Pinpoint the cell where the given text exists, returning its [x, y] midpoint coordinate. 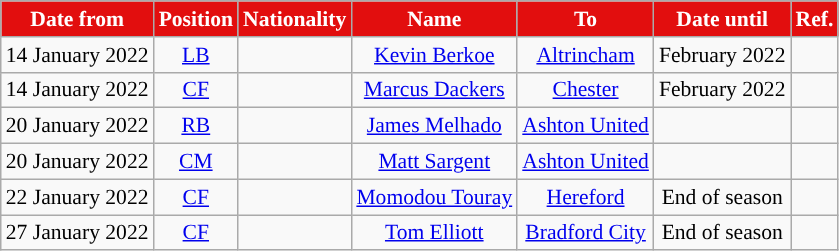
Matt Sargent [434, 162]
27 January 2022 [78, 233]
Hereford [586, 197]
Nationality [294, 19]
James Melhado [434, 126]
LB [196, 55]
To [586, 19]
Position [196, 19]
Tom Elliott [434, 233]
Kevin Berkoe [434, 55]
Altrincham [586, 55]
22 January 2022 [78, 197]
Momodou Touray [434, 197]
Bradford City [586, 233]
RB [196, 126]
CM [196, 162]
Date until [722, 19]
Name [434, 19]
Ref. [814, 19]
Marcus Dackers [434, 90]
Chester [586, 90]
Date from [78, 19]
